Pinpoint the cell where the given text exists, returning its (X, Y) midpoint coordinate. 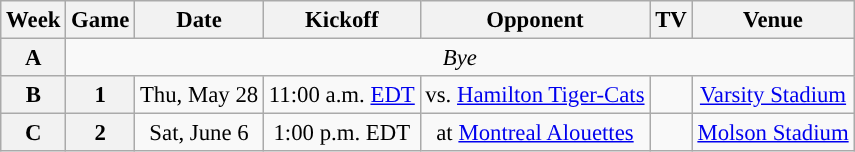
at Montreal Alouettes (535, 133)
C (34, 133)
Kickoff (342, 20)
Varsity Stadium (773, 95)
2 (100, 133)
11:00 a.m. EDT (342, 95)
Date (200, 20)
1:00 p.m. EDT (342, 133)
Opponent (535, 20)
A (34, 58)
Molson Stadium (773, 133)
Thu, May 28 (200, 95)
1 (100, 95)
Week (34, 20)
Game (100, 20)
TV (671, 20)
vs. Hamilton Tiger-Cats (535, 95)
B (34, 95)
Sat, June 6 (200, 133)
Venue (773, 20)
Bye (460, 58)
